Find where the given text appears and provide that cell's center as [X, Y] coordinate. 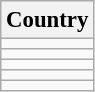
Country [48, 20]
